Return (X, Y) of the center of cell containing provided text 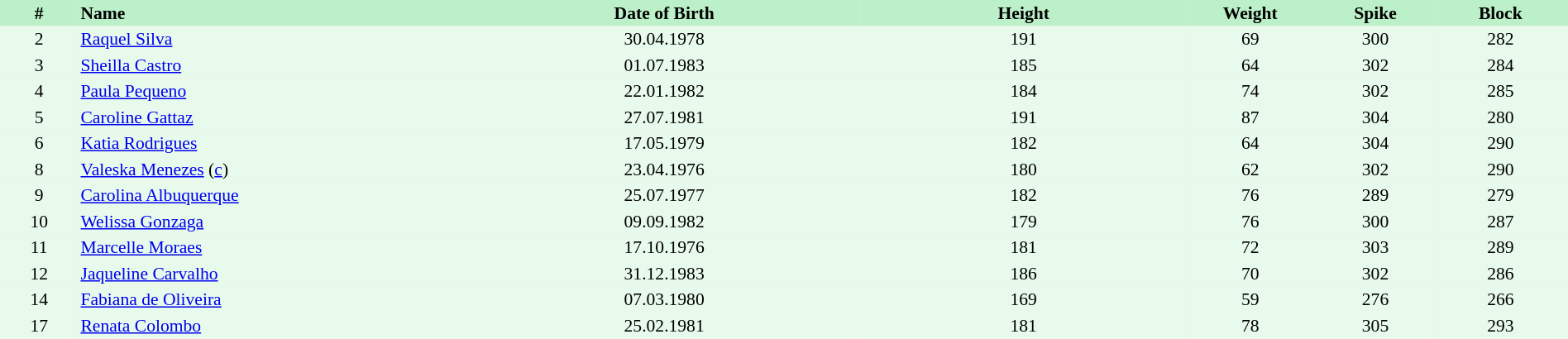
# (39, 13)
Height (1024, 13)
10 (39, 222)
Weight (1250, 13)
282 (1500, 40)
62 (1250, 169)
30.04.1978 (664, 40)
276 (1374, 299)
69 (1250, 40)
284 (1500, 65)
4 (39, 91)
303 (1374, 248)
Renata Colombo (273, 326)
59 (1250, 299)
8 (39, 169)
184 (1024, 91)
305 (1374, 326)
07.03.1980 (664, 299)
169 (1024, 299)
Raquel Silva (273, 40)
11 (39, 248)
Date of Birth (664, 13)
2 (39, 40)
Valeska Menezes (c) (273, 169)
25.07.1977 (664, 195)
5 (39, 117)
266 (1500, 299)
6 (39, 144)
185 (1024, 65)
09.09.1982 (664, 222)
Caroline Gattaz (273, 117)
25.02.1981 (664, 326)
27.07.1981 (664, 117)
186 (1024, 274)
179 (1024, 222)
279 (1500, 195)
9 (39, 195)
87 (1250, 117)
Jaqueline Carvalho (273, 274)
17.10.1976 (664, 248)
Fabiana de Oliveira (273, 299)
74 (1250, 91)
Paula Pequeno (273, 91)
280 (1500, 117)
Carolina Albuquerque (273, 195)
17 (39, 326)
22.01.1982 (664, 91)
31.12.1983 (664, 274)
17.05.1979 (664, 144)
12 (39, 274)
14 (39, 299)
Sheilla Castro (273, 65)
72 (1250, 248)
180 (1024, 169)
01.07.1983 (664, 65)
70 (1250, 274)
287 (1500, 222)
285 (1500, 91)
286 (1500, 274)
3 (39, 65)
Block (1500, 13)
23.04.1976 (664, 169)
78 (1250, 326)
Welissa Gonzaga (273, 222)
Katia Rodrigues (273, 144)
293 (1500, 326)
Name (273, 13)
Marcelle Moraes (273, 248)
Spike (1374, 13)
